For the text-containing cell, return its midpoint in [X, Y] coordinate format. 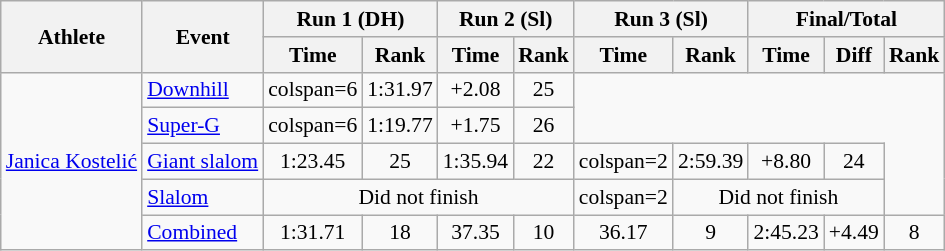
18 [400, 233]
1:31.97 [400, 90]
1:31.71 [312, 233]
22 [544, 162]
37.35 [476, 233]
24 [854, 162]
Diff [854, 55]
Combined [202, 233]
2:45.23 [786, 233]
+4.49 [854, 233]
36.17 [624, 233]
1:23.45 [312, 162]
Final/Total [846, 19]
+1.75 [476, 126]
Giant slalom [202, 162]
Athlete [72, 36]
Run 1 (DH) [350, 19]
26 [544, 126]
Super-G [202, 126]
Slalom [202, 197]
1:19.77 [400, 126]
10 [544, 233]
2:59.39 [710, 162]
1:35.94 [476, 162]
Downhill [202, 90]
+2.08 [476, 90]
+8.80 [786, 162]
Janica Kostelić [72, 161]
Event [202, 36]
9 [710, 233]
Run 2 (Sl) [506, 19]
8 [914, 233]
Run 3 (Sl) [662, 19]
